Determine the (X, Y) coordinate at the center of the cell enclosing the given text.  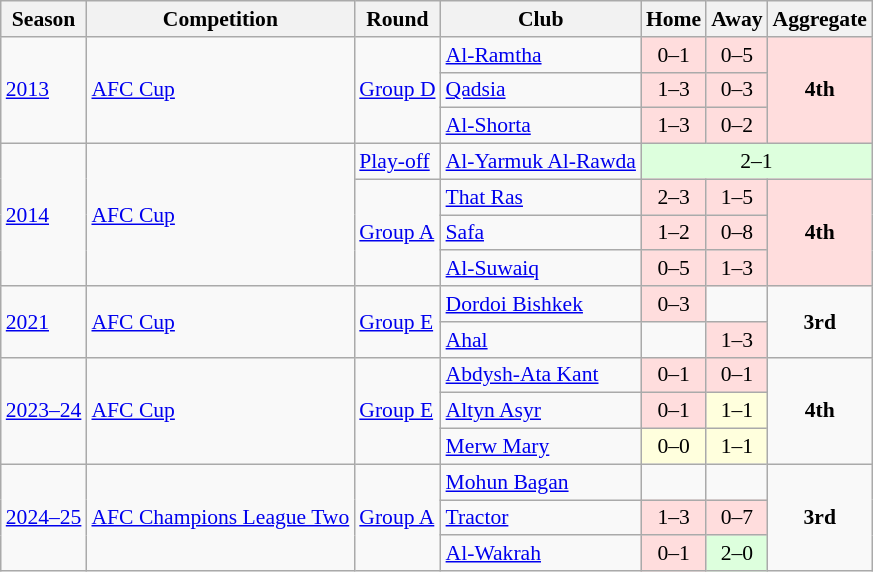
2–0 (736, 554)
Aggregate (820, 19)
Al-Yarmuk Al-Rawda (541, 162)
1–2 (674, 233)
Away (736, 19)
Competition (220, 19)
Al-Wakrah (541, 554)
Al-Suwaiq (541, 269)
Safa (541, 233)
Ahal (541, 340)
2–3 (674, 197)
0–0 (674, 447)
Mohun Bagan (541, 482)
Club (541, 19)
AFC Champions League Two (220, 518)
2–1 (756, 162)
0–7 (736, 518)
Merw Mary (541, 447)
Tractor (541, 518)
Al-Ramtha (541, 55)
2013 (44, 90)
Group D (397, 90)
2014 (44, 215)
Round (397, 19)
Al-Shorta (541, 126)
Altyn Asyr (541, 411)
Abdysh-Ata Kant (541, 375)
0–8 (736, 233)
Home (674, 19)
0–2 (736, 126)
Dordoi Bishkek (541, 304)
2021 (44, 322)
2024–25 (44, 518)
Season (44, 19)
1–5 (736, 197)
2023–24 (44, 410)
Play-off (397, 162)
Qadsia (541, 90)
That Ras (541, 197)
